Return the [x, y] coordinate for the center point of the cell that contains the specified text.  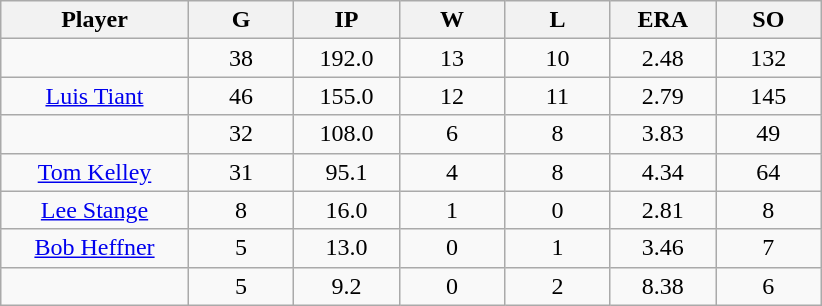
16.0 [346, 210]
10 [558, 58]
IP [346, 20]
G [240, 20]
3.83 [662, 134]
ERA [662, 20]
145 [768, 96]
38 [240, 58]
Tom Kelley [95, 172]
7 [768, 248]
Player [95, 20]
11 [558, 96]
Lee Stange [95, 210]
L [558, 20]
8.38 [662, 286]
13 [452, 58]
64 [768, 172]
Luis Tiant [95, 96]
31 [240, 172]
32 [240, 134]
SO [768, 20]
W [452, 20]
192.0 [346, 58]
13.0 [346, 248]
3.46 [662, 248]
108.0 [346, 134]
46 [240, 96]
2.48 [662, 58]
49 [768, 134]
2.79 [662, 96]
132 [768, 58]
155.0 [346, 96]
9.2 [346, 286]
95.1 [346, 172]
4.34 [662, 172]
2.81 [662, 210]
4 [452, 172]
12 [452, 96]
Bob Heffner [95, 248]
2 [558, 286]
